Output the (X, Y) coordinate of the center of the cell containing the given text.  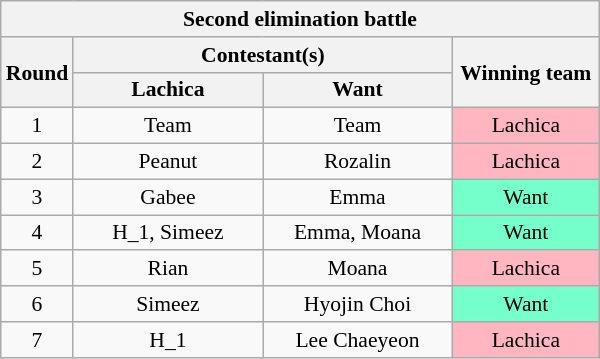
Peanut (168, 162)
3 (38, 197)
Rozalin (358, 162)
Emma (358, 197)
Winning team (526, 72)
1 (38, 126)
Moana (358, 269)
4 (38, 233)
Round (38, 72)
Second elimination battle (300, 19)
Gabee (168, 197)
6 (38, 304)
Lee Chaeyeon (358, 340)
Simeez (168, 304)
7 (38, 340)
2 (38, 162)
H_1, Simeez (168, 233)
H_1 (168, 340)
Emma, Moana (358, 233)
Rian (168, 269)
Contestant(s) (262, 55)
5 (38, 269)
Hyojin Choi (358, 304)
